Search for the cell housing the specified text and yield its (X, Y) center coordinate. 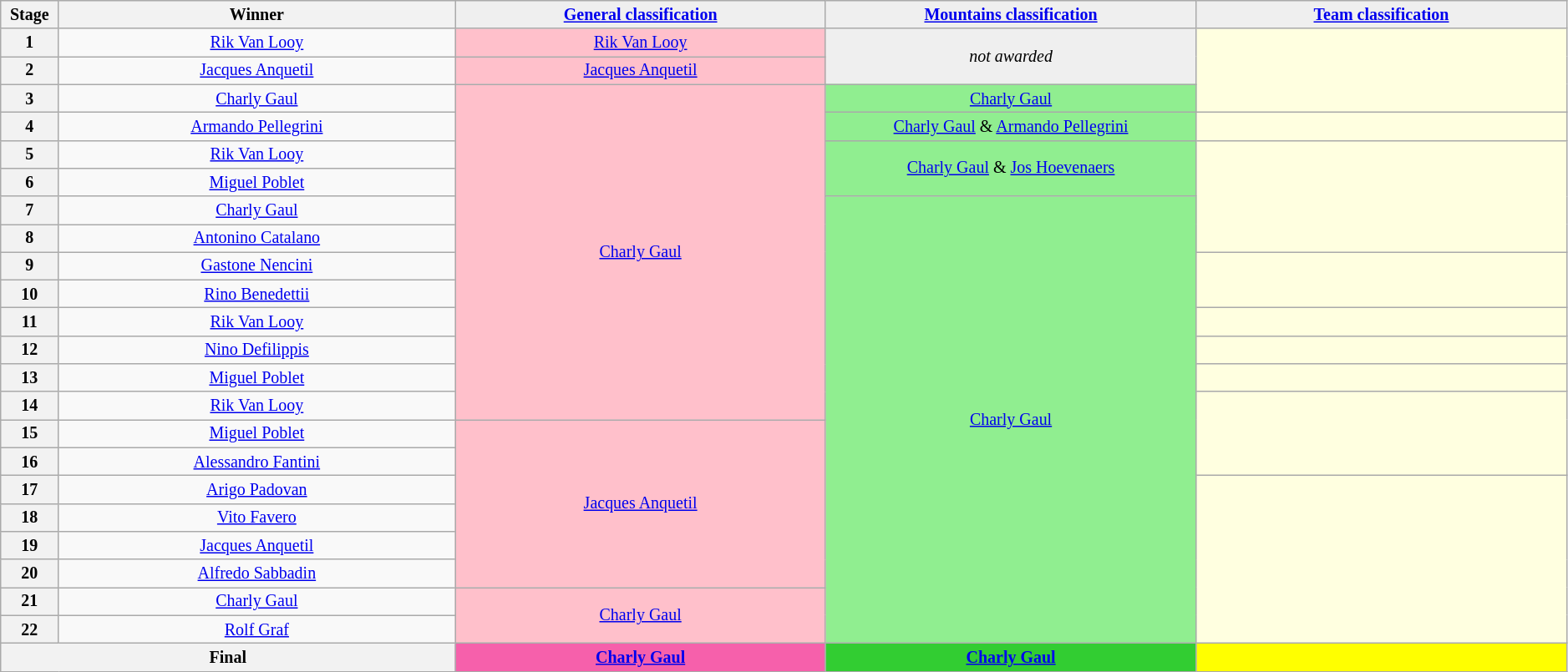
17 (30, 489)
Mountains classification (1011, 15)
Charly Gaul & Armando Pellegrini (1011, 127)
Arigo Padovan (257, 489)
1 (30, 43)
Rolf Graf (257, 629)
Winner (257, 15)
2 (30, 70)
12 (30, 351)
11 (30, 322)
Stage (30, 15)
8 (30, 239)
General classification (640, 15)
Alfredo Sabbadin (257, 573)
6 (30, 182)
7 (30, 210)
18 (30, 518)
5 (30, 154)
21 (30, 601)
not awarded (1011, 57)
Gastone Nencini (257, 265)
19 (30, 546)
Armando Pellegrini (257, 127)
15 (30, 434)
22 (30, 629)
Antonino Catalano (257, 239)
20 (30, 573)
16 (30, 462)
Alessandro Fantini (257, 462)
10 (30, 294)
Nino Defilippis (257, 351)
4 (30, 127)
9 (30, 265)
Vito Favero (257, 518)
Charly Gaul & Jos Hoevenaers (1011, 169)
Team classification (1382, 15)
3 (30, 99)
Final (228, 658)
13 (30, 377)
Rino Benedettii (257, 294)
14 (30, 406)
